Locate the cell with the specified text and output its (x, y) center coordinate. 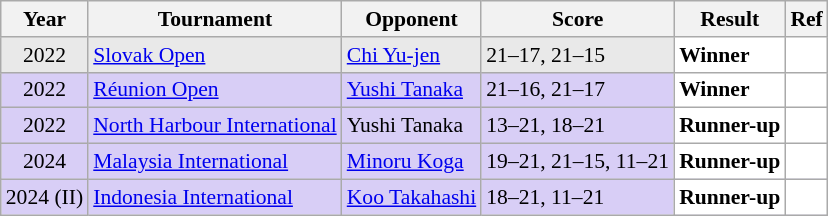
21–16, 21–17 (578, 90)
2024 (II) (44, 197)
Chi Yu-jen (412, 55)
2024 (44, 162)
Score (578, 19)
Slovak Open (215, 55)
Result (730, 19)
Réunion Open (215, 90)
Koo Takahashi (412, 197)
North Harbour International (215, 126)
13–21, 18–21 (578, 126)
18–21, 11–21 (578, 197)
Indonesia International (215, 197)
Year (44, 19)
Malaysia International (215, 162)
Opponent (412, 19)
Tournament (215, 19)
21–17, 21–15 (578, 55)
Ref (806, 19)
Minoru Koga (412, 162)
19–21, 21–15, 11–21 (578, 162)
